Return the [x, y] coordinate for the center point of the cell that contains the specified text.  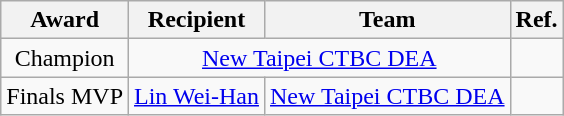
Team [387, 20]
Ref. [536, 20]
Champion [65, 58]
Finals MVP [65, 96]
Lin Wei-Han [197, 96]
Recipient [197, 20]
Award [65, 20]
